Output the [x, y] coordinate of the center of the cell containing the given text.  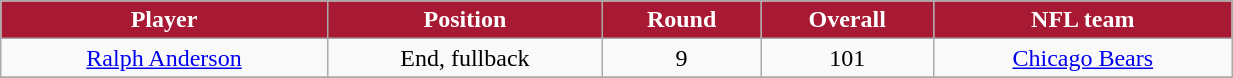
Overall [846, 20]
Chicago Bears [1083, 58]
9 [682, 58]
Position [464, 20]
Player [164, 20]
Ralph Anderson [164, 58]
End, fullback [464, 58]
Round [682, 20]
101 [846, 58]
NFL team [1083, 20]
